Pinpoint the cell where the given text exists, returning its [X, Y] midpoint coordinate. 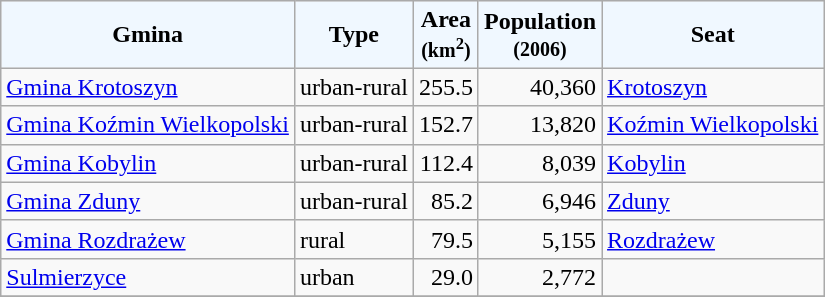
Seat [713, 34]
13,820 [540, 125]
40,360 [540, 87]
Zduny [713, 201]
152.7 [446, 125]
5,155 [540, 239]
Population(2006) [540, 34]
Type [354, 34]
Sulmierzyce [148, 277]
8,039 [540, 163]
Gmina Rozdrażew [148, 239]
2,772 [540, 277]
Gmina Kobylin [148, 163]
112.4 [446, 163]
29.0 [446, 277]
Gmina Koźmin Wielkopolski [148, 125]
6,946 [540, 201]
rural [354, 239]
79.5 [446, 239]
Gmina Krotoszyn [148, 87]
Rozdrażew [713, 239]
Koźmin Wielkopolski [713, 125]
Gmina Zduny [148, 201]
Kobylin [713, 163]
Area(km2) [446, 34]
85.2 [446, 201]
urban [354, 277]
255.5 [446, 87]
Krotoszyn [713, 87]
Gmina [148, 34]
